Detect which cell encompasses the target text, then output its (x, y) center coordinate. 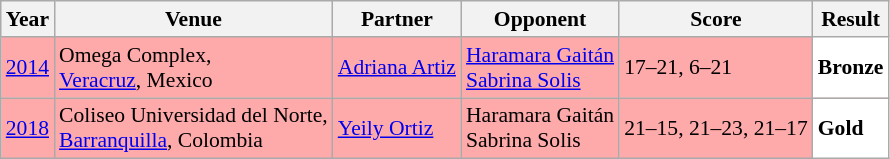
Adriana Artiz (397, 68)
Score (716, 19)
Coliseo Universidad del Norte,Barranquilla, Colombia (194, 128)
Yeily Ortiz (397, 128)
Year (28, 19)
Result (851, 19)
21–15, 21–23, 21–17 (716, 128)
2014 (28, 68)
Gold (851, 128)
Opponent (540, 19)
Omega Complex,Veracruz, Mexico (194, 68)
Partner (397, 19)
2018 (28, 128)
17–21, 6–21 (716, 68)
Venue (194, 19)
Bronze (851, 68)
